Search for the cell housing the specified text and yield its (X, Y) center coordinate. 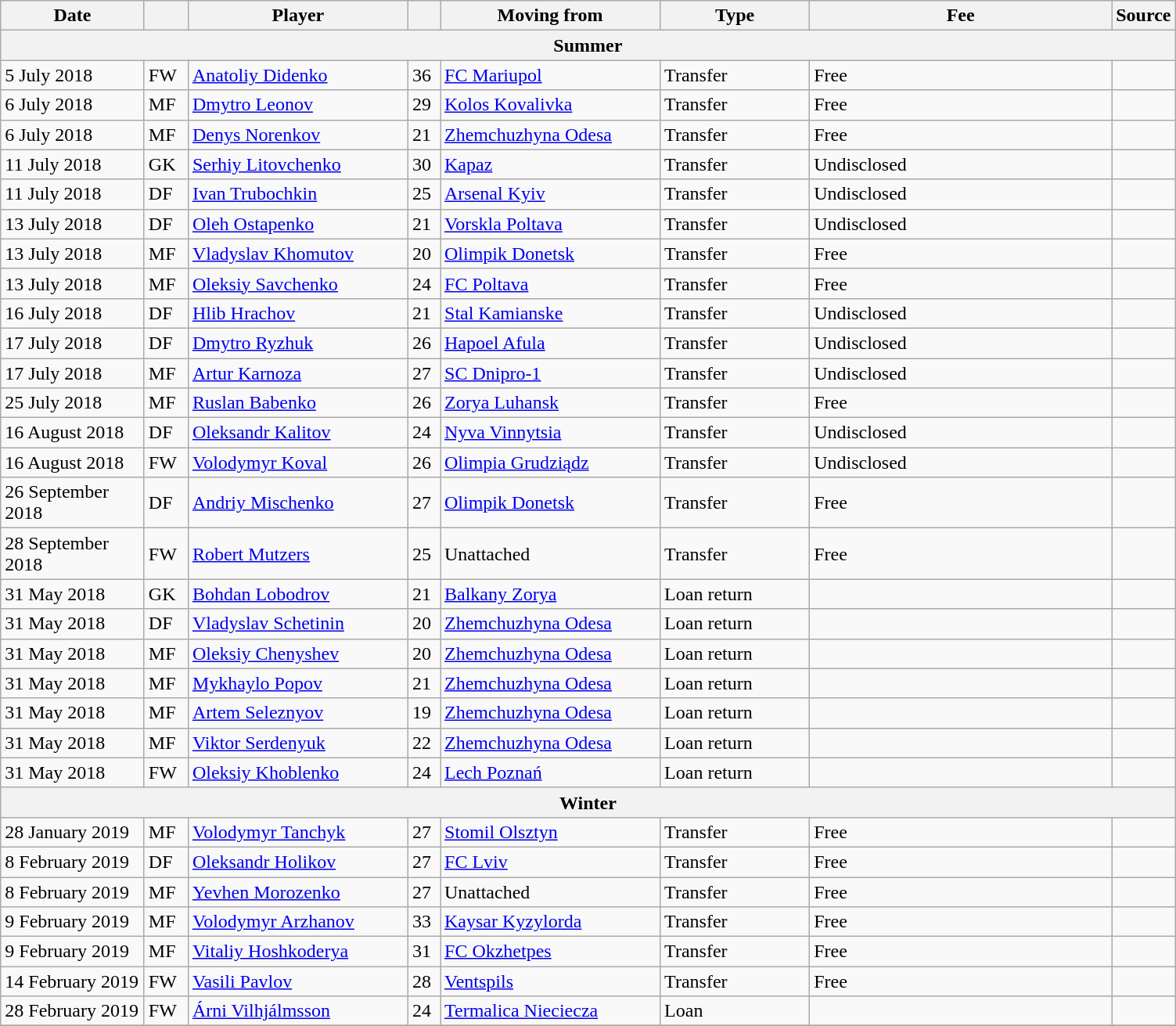
Oleh Ostapenko (297, 224)
Source (1144, 16)
28 February 2019 (73, 1011)
25 July 2018 (73, 403)
Lech Poznań (549, 772)
Loan (735, 1011)
Stomil Olsztyn (549, 832)
Volodymyr Koval (297, 463)
36 (424, 75)
31 (424, 952)
FC Mariupol (549, 75)
Vladyslav Khomutov (297, 254)
Árni Vilhjálmsson (297, 1011)
Date (73, 16)
Vladyslav Schetinin (297, 624)
29 (424, 105)
Volodymyr Tanchyk (297, 832)
Viktor Serdenyuk (297, 743)
Oleksiy Chenyshev (297, 653)
FC Okzhetpes (549, 952)
Vorskla Poltava (549, 224)
Volodymyr Arzhanov (297, 922)
Oleksandr Holikov (297, 862)
Type (735, 16)
Fee (961, 16)
Andriy Mischenko (297, 502)
Stal Kamianske (549, 313)
Bohdan Lobodrov (297, 594)
Ventspils (549, 981)
Dmytro Leonov (297, 105)
5 July 2018 (73, 75)
FC Poltava (549, 283)
Arsenal Kyiv (549, 194)
22 (424, 743)
16 July 2018 (73, 313)
Vitaliy Hoshkoderya (297, 952)
Yevhen Morozenko (297, 891)
Oleksiy Savchenko (297, 283)
Nyva Vinnytsia (549, 433)
Vasili Pavlov (297, 981)
26 September 2018 (73, 502)
19 (424, 713)
Summer (588, 45)
14 February 2019 (73, 981)
Mykhaylo Popov (297, 683)
Kapaz (549, 164)
Hapoel Afula (549, 343)
Dmytro Ryzhuk (297, 343)
33 (424, 922)
Ruslan Babenko (297, 403)
Anatoliy Didenko (297, 75)
Oleksandr Kalitov (297, 433)
Hlib Hrachov (297, 313)
28 September 2018 (73, 554)
Zorya Luhansk (549, 403)
Robert Mutzers (297, 554)
Moving from (549, 16)
Oleksiy Khoblenko (297, 772)
Winter (588, 802)
Kaysar Kyzylorda (549, 922)
28 (424, 981)
Serhiy Litovchenko (297, 164)
Ivan Trubochkin (297, 194)
Kolos Kovalivka (549, 105)
Player (297, 16)
Artem Seleznyov (297, 713)
FC Lviv (549, 862)
Balkany Zorya (549, 594)
28 January 2019 (73, 832)
Olimpia Grudziądz (549, 463)
30 (424, 164)
SC Dnipro-1 (549, 373)
Denys Norenkov (297, 135)
Termalica Nieciecza (549, 1011)
Artur Karnoza (297, 373)
